Search for the cell housing the specified text and yield its [X, Y] center coordinate. 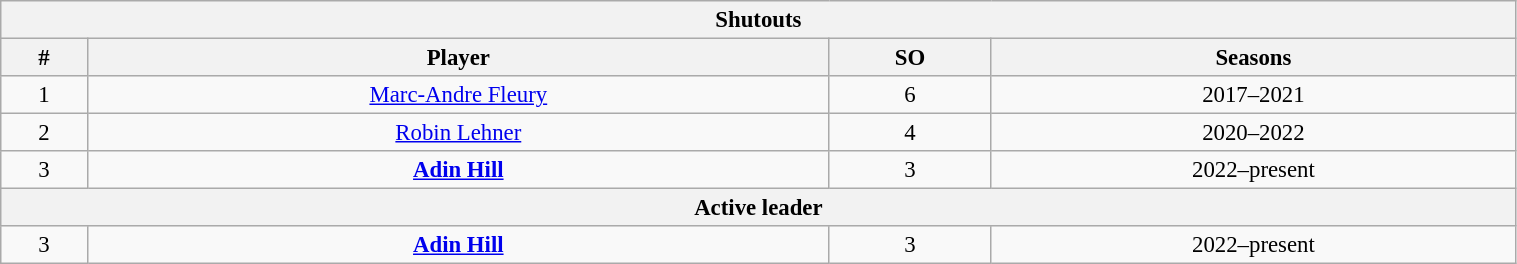
6 [910, 95]
2 [44, 133]
2017–2021 [1254, 95]
Player [458, 58]
1 [44, 95]
Seasons [1254, 58]
Robin Lehner [458, 133]
Marc-Andre Fleury [458, 95]
4 [910, 133]
# [44, 58]
Shutouts [758, 20]
Active leader [758, 208]
2020–2022 [1254, 133]
SO [910, 58]
